Find where the given text appears and provide that cell's center as (X, Y) coordinate. 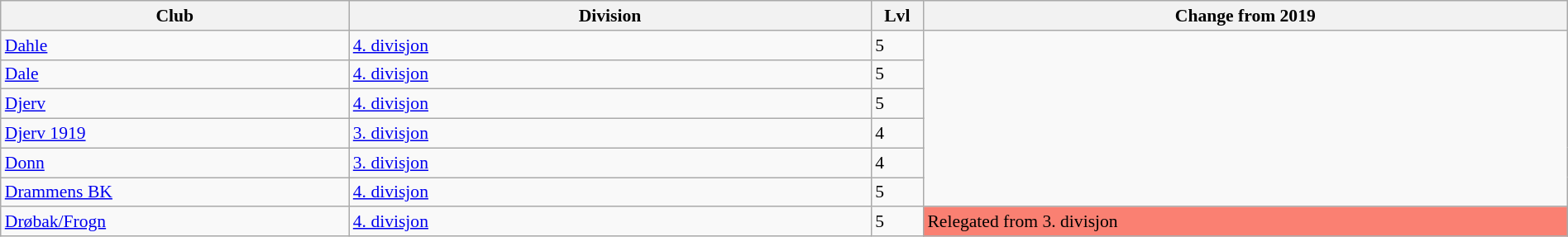
Lvl (896, 16)
Drammens BK (175, 192)
Change from 2019 (1245, 16)
Donn (175, 163)
Club (175, 16)
Division (610, 16)
Dale (175, 74)
Djerv (175, 104)
Dahle (175, 45)
Drøbak/Frogn (175, 222)
Djerv 1919 (175, 134)
Relegated from 3. divisjon (1245, 222)
